Capture the cell that displays the provided text and extract its [X, Y] central coordinate. 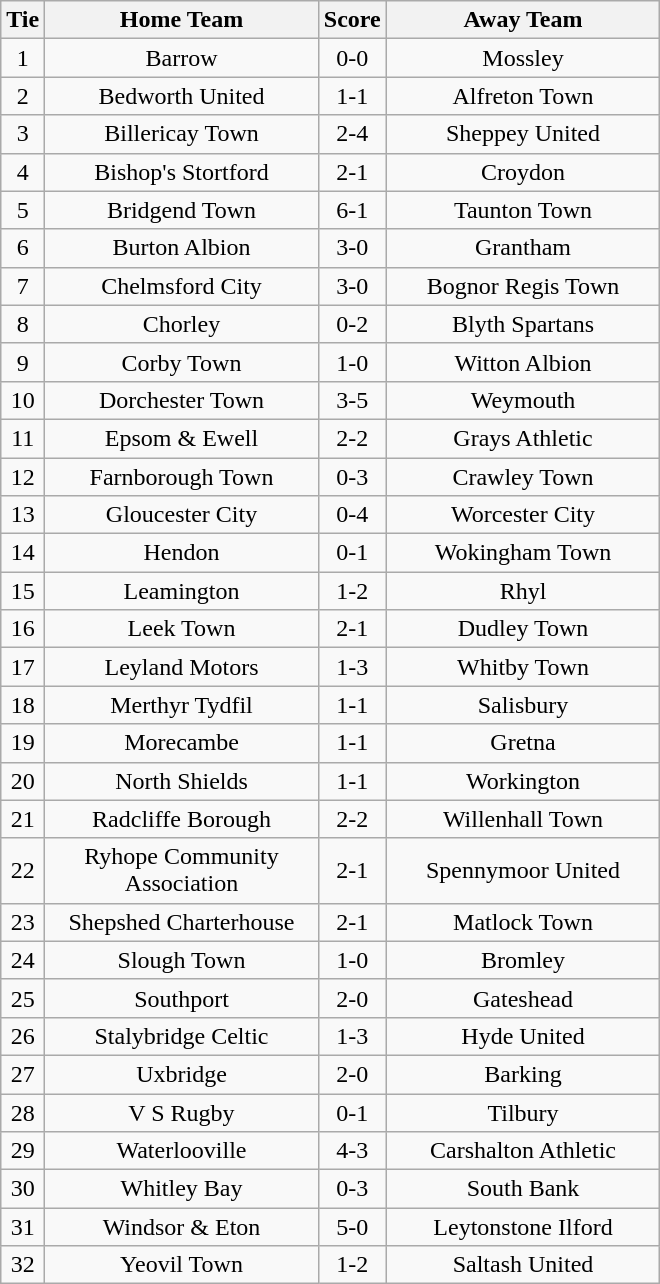
Croydon [523, 172]
Uxbridge [182, 1074]
Barking [523, 1074]
Hendon [182, 553]
Dudley Town [523, 629]
Away Team [523, 20]
Worcester City [523, 515]
13 [23, 515]
Gretna [523, 743]
Barrow [182, 58]
Dorchester Town [182, 400]
19 [23, 743]
Salisbury [523, 705]
Sheppey United [523, 134]
Stalybridge Celtic [182, 1036]
Leyland Motors [182, 667]
0-0 [352, 58]
Billericay Town [182, 134]
Gateshead [523, 998]
Rhyl [523, 591]
0-2 [352, 324]
8 [23, 324]
6-1 [352, 210]
4-3 [352, 1151]
9 [23, 362]
Alfreton Town [523, 96]
Witton Albion [523, 362]
Weymouth [523, 400]
Burton Albion [182, 248]
Crawley Town [523, 477]
12 [23, 477]
Hyde United [523, 1036]
3-5 [352, 400]
3 [23, 134]
Slough Town [182, 960]
4 [23, 172]
18 [23, 705]
Bognor Regis Town [523, 286]
Carshalton Athletic [523, 1151]
10 [23, 400]
Gloucester City [182, 515]
14 [23, 553]
South Bank [523, 1189]
6 [23, 248]
V S Rugby [182, 1113]
31 [23, 1227]
Chorley [182, 324]
Windsor & Eton [182, 1227]
17 [23, 667]
Matlock Town [523, 922]
Shepshed Charterhouse [182, 922]
Bishop's Stortford [182, 172]
21 [23, 819]
22 [23, 870]
Chelmsford City [182, 286]
7 [23, 286]
Waterlooville [182, 1151]
Yeovil Town [182, 1265]
2 [23, 96]
Wokingham Town [523, 553]
1 [23, 58]
29 [23, 1151]
Bromley [523, 960]
Willenhall Town [523, 819]
Home Team [182, 20]
Merthyr Tydfil [182, 705]
Epsom & Ewell [182, 438]
Grays Athletic [523, 438]
Morecambe [182, 743]
Leamington [182, 591]
15 [23, 591]
Saltash United [523, 1265]
Farnborough Town [182, 477]
25 [23, 998]
Leek Town [182, 629]
Southport [182, 998]
Tie [23, 20]
Leytonstone Ilford [523, 1227]
Grantham [523, 248]
Whitby Town [523, 667]
Bedworth United [182, 96]
Tilbury [523, 1113]
Radcliffe Borough [182, 819]
North Shields [182, 781]
2-4 [352, 134]
5 [23, 210]
32 [23, 1265]
30 [23, 1189]
Bridgend Town [182, 210]
16 [23, 629]
26 [23, 1036]
11 [23, 438]
Workington [523, 781]
27 [23, 1074]
Score [352, 20]
Mossley [523, 58]
23 [23, 922]
24 [23, 960]
Corby Town [182, 362]
20 [23, 781]
Taunton Town [523, 210]
0-4 [352, 515]
5-0 [352, 1227]
Whitley Bay [182, 1189]
28 [23, 1113]
Blyth Spartans [523, 324]
Spennymoor United [523, 870]
Ryhope Community Association [182, 870]
